Provide the [x, y] coordinate of the cell's center where the given text is located.  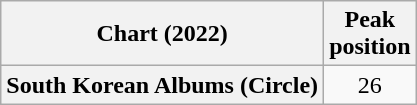
Peakposition [370, 34]
26 [370, 85]
South Korean Albums (Circle) [162, 85]
Chart (2022) [162, 34]
